Find where the given text appears and provide that cell's center as (x, y) coordinate. 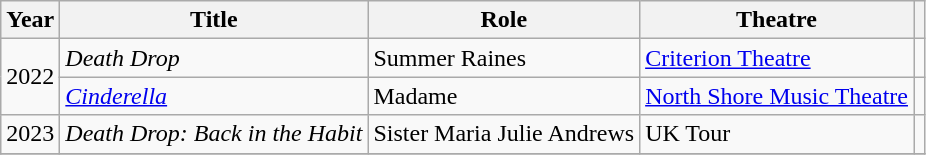
Summer Raines (504, 58)
UK Tour (777, 134)
Role (504, 20)
Death Drop: Back in the Habit (214, 134)
Death Drop (214, 58)
North Shore Music Theatre (777, 96)
Title (214, 20)
Theatre (777, 20)
Sister Maria Julie Andrews (504, 134)
2022 (30, 77)
Cinderella (214, 96)
Madame (504, 96)
Year (30, 20)
2023 (30, 134)
Criterion Theatre (777, 58)
